Scan for the cell matching the given text and deliver its [x, y] coordinate at center. 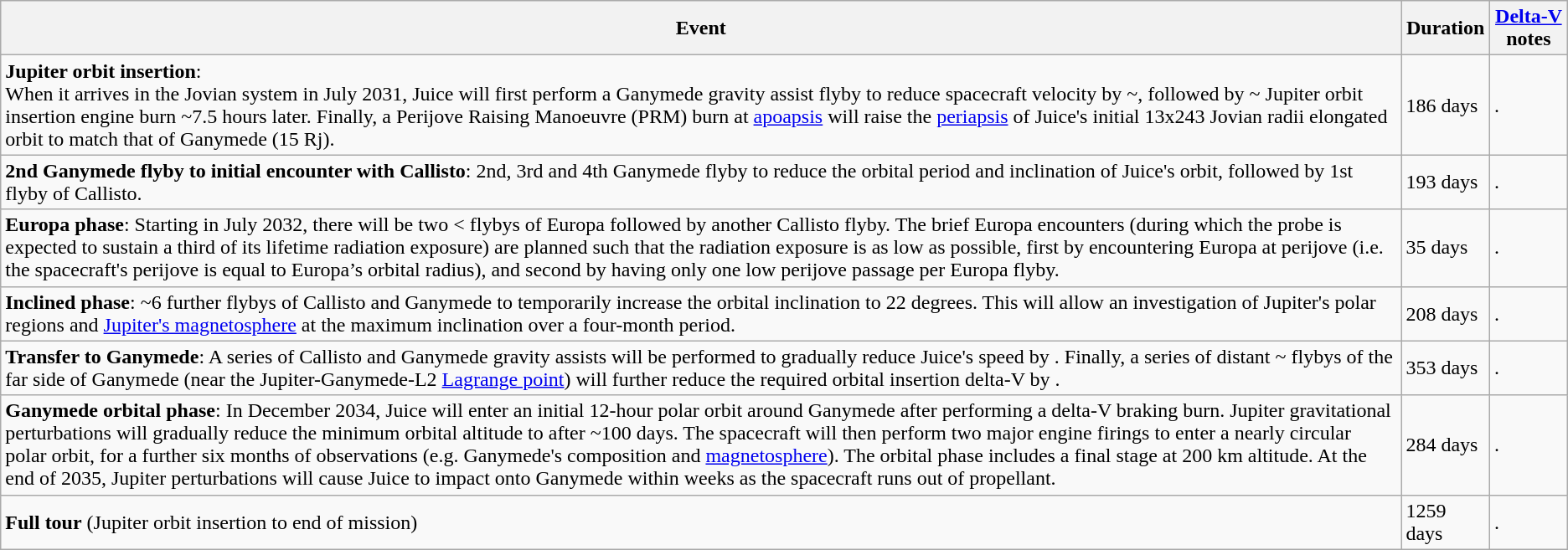
Full tour (Jupiter orbit insertion to end of mission) [701, 522]
353 days [1446, 368]
193 days [1446, 182]
186 days [1446, 105]
Event [701, 28]
1259 days [1446, 522]
284 days [1446, 445]
35 days [1446, 248]
208 days [1446, 313]
Delta-V notes [1528, 28]
Duration [1446, 28]
